Detect which cell encompasses the target text, then output its [x, y] center coordinate. 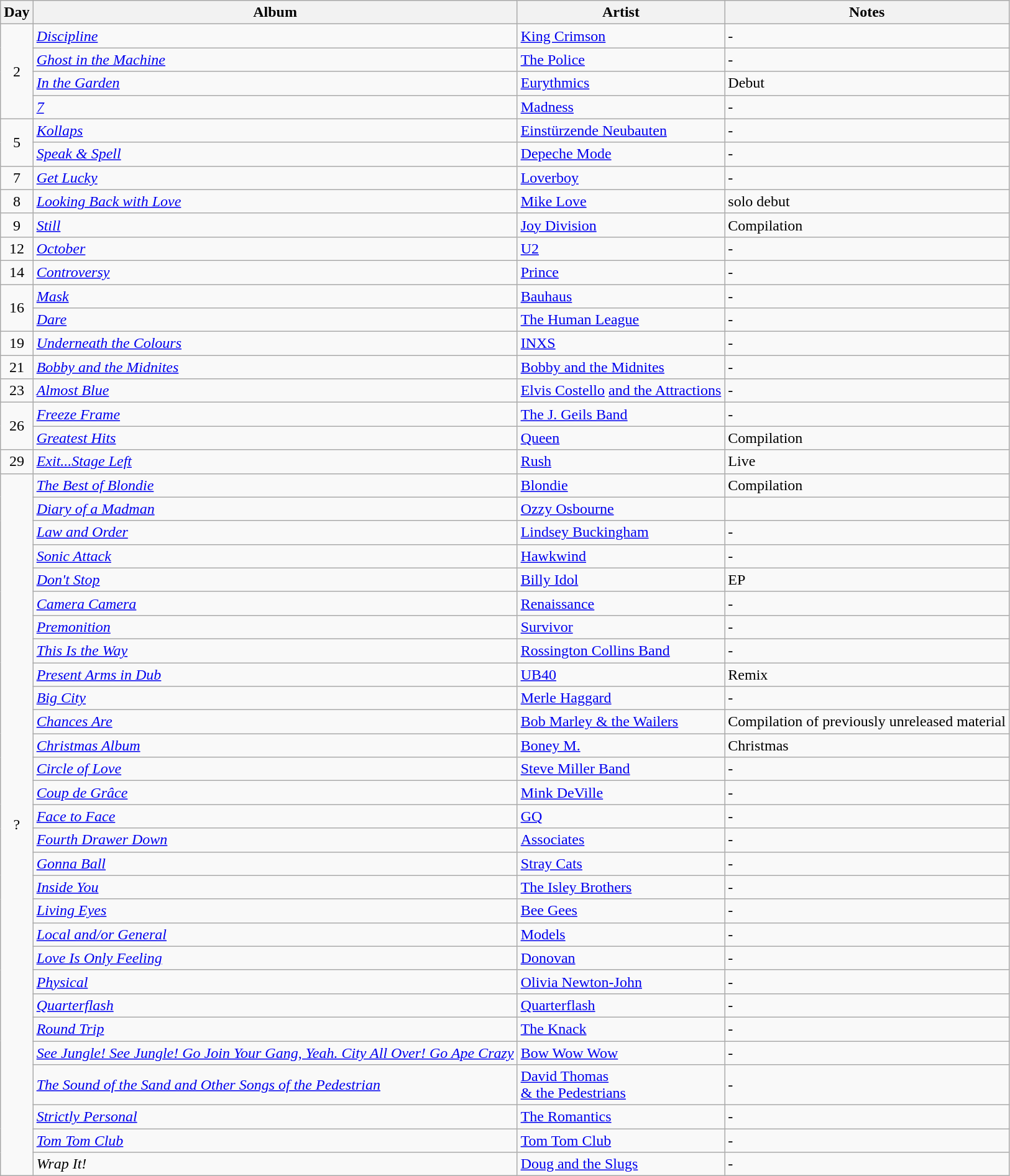
Donovan [621, 958]
Bow Wow Wow [621, 1053]
Bauhaus [621, 296]
Law and Order [275, 532]
? [17, 825]
Get Lucky [275, 178]
Lindsey Buckingham [621, 532]
Ghost in the Machine [275, 60]
Einstürzende Neubauten [621, 130]
Notes [867, 12]
Bob Marley & the Wailers [621, 722]
Associates [621, 840]
Ozzy Osbourne [621, 509]
5 [17, 142]
Stray Cats [621, 864]
Live [867, 462]
Eurythmics [621, 83]
Exit...Stage Left [275, 462]
Chances Are [275, 722]
Coup de Grâce [275, 793]
Bee Gees [621, 911]
Freeze Frame [275, 414]
GQ [621, 816]
Speak & Spell [275, 154]
Premonition [275, 627]
Doug and the Slugs [621, 1164]
Hawkwind [621, 556]
29 [17, 462]
19 [17, 344]
16 [17, 308]
Steve Miller Band [621, 769]
October [275, 248]
Love Is Only Feeling [275, 958]
Still [275, 225]
Looking Back with Love [275, 201]
Discipline [275, 36]
Gonna Ball [275, 864]
Present Arms in Dub [275, 674]
solo debut [867, 201]
26 [17, 426]
23 [17, 391]
David Thomas & the Pedestrians [621, 1085]
Mask [275, 296]
The Romantics [621, 1117]
Sonic Attack [275, 556]
Rossington Collins Band [621, 650]
Strictly Personal [275, 1117]
Album [275, 12]
Elvis Costello and the Attractions [621, 391]
Big City [275, 698]
Models [621, 934]
Madness [621, 107]
Controversy [275, 272]
INXS [621, 344]
21 [17, 367]
Kollaps [275, 130]
Inside You [275, 887]
Wrap It! [275, 1164]
Mink DeVille [621, 793]
Artist [621, 12]
The Best of Blondie [275, 485]
Almost Blue [275, 391]
Camera Camera [275, 603]
EP [867, 580]
The J. Geils Band [621, 414]
UB40 [621, 674]
U2 [621, 248]
2 [17, 71]
Joy Division [621, 225]
Fourth Drawer Down [275, 840]
Round Trip [275, 1029]
Diary of a Madman [275, 509]
Circle of Love [275, 769]
Local and/or General [275, 934]
See Jungle! See Jungle! Go Join Your Gang, Yeah. City All Over! Go Ape Crazy [275, 1053]
This Is the Way [275, 650]
14 [17, 272]
9 [17, 225]
Living Eyes [275, 911]
Blondie [621, 485]
Don't Stop [275, 580]
Olivia Newton-John [621, 982]
Dare [275, 320]
Physical [275, 982]
The Human League [621, 320]
Boney M. [621, 745]
Loverboy [621, 178]
King Crimson [621, 36]
The Isley Brothers [621, 887]
Survivor [621, 627]
Merle Haggard [621, 698]
Rush [621, 462]
Underneath the Colours [275, 344]
Queen [621, 438]
Christmas Album [275, 745]
Greatest Hits [275, 438]
In the Garden [275, 83]
12 [17, 248]
The Knack [621, 1029]
Debut [867, 83]
Face to Face [275, 816]
Billy Idol [621, 580]
Prince [621, 272]
The Sound of the Sand and Other Songs of the Pedestrian [275, 1085]
The Police [621, 60]
Day [17, 12]
Compilation of previously unreleased material [867, 722]
Renaissance [621, 603]
Christmas [867, 745]
Mike Love [621, 201]
Depeche Mode [621, 154]
8 [17, 201]
Remix [867, 674]
